Output the [x, y] coordinate of the center of the cell containing the given text.  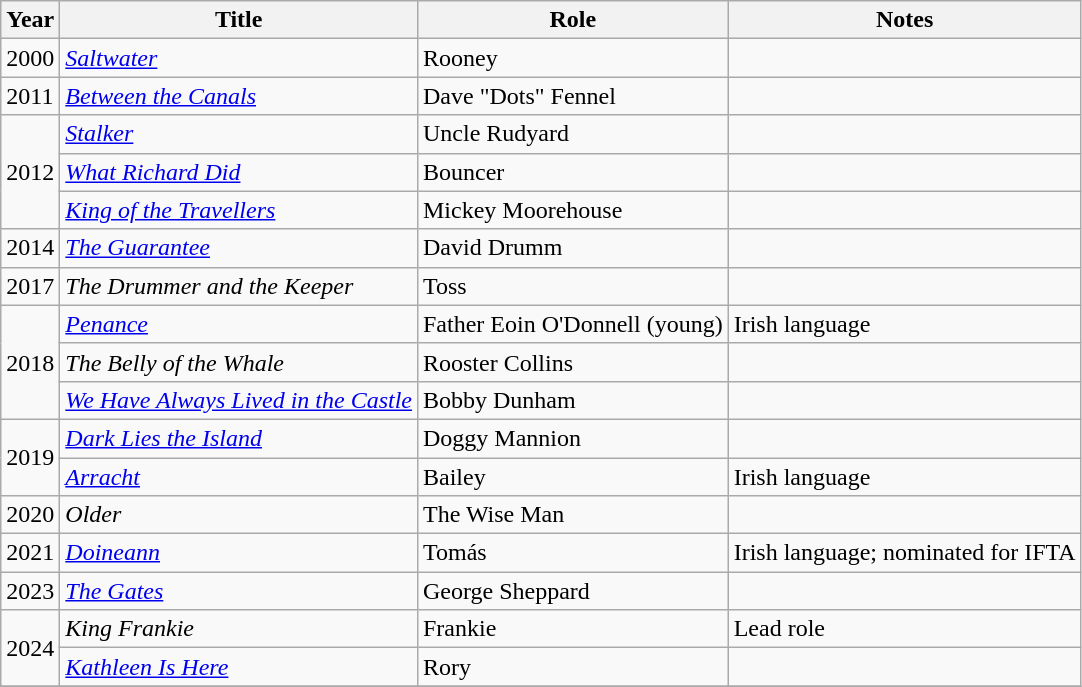
Saltwater [239, 58]
2024 [30, 648]
2019 [30, 457]
Tomás [572, 553]
Father Eoin O'Donnell (young) [572, 324]
King of the Travellers [239, 210]
2021 [30, 553]
2023 [30, 591]
Irish language; nominated for IFTA [904, 553]
Frankie [572, 629]
Kathleen Is Here [239, 667]
2020 [30, 515]
Notes [904, 20]
Year [30, 20]
2000 [30, 58]
Title [239, 20]
Dave "Dots" Fennel [572, 96]
The Belly of the Whale [239, 362]
Bouncer [572, 172]
Rooster Collins [572, 362]
Uncle Rudyard [572, 134]
Stalker [239, 134]
Older [239, 515]
Doggy Mannion [572, 438]
Role [572, 20]
Penance [239, 324]
Arracht [239, 477]
Rooney [572, 58]
Rory [572, 667]
Bailey [572, 477]
2011 [30, 96]
Bobby Dunham [572, 400]
The Guarantee [239, 248]
2017 [30, 286]
The Wise Man [572, 515]
We Have Always Lived in the Castle [239, 400]
Dark Lies the Island [239, 438]
Toss [572, 286]
David Drumm [572, 248]
Doineann [239, 553]
2014 [30, 248]
Between the Canals [239, 96]
The Gates [239, 591]
Mickey Moorehouse [572, 210]
Lead role [904, 629]
2018 [30, 362]
The Drummer and the Keeper [239, 286]
King Frankie [239, 629]
George Sheppard [572, 591]
What Richard Did [239, 172]
2012 [30, 172]
